Locate the cell with the specified text and output its [X, Y] center coordinate. 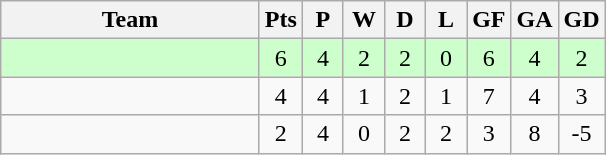
GD [582, 20]
GA [534, 20]
L [446, 20]
GF [489, 20]
P [322, 20]
8 [534, 134]
7 [489, 96]
W [364, 20]
Team [130, 20]
Pts [280, 20]
D [404, 20]
-5 [582, 134]
